Detect which cell encompasses the target text, then output its [x, y] center coordinate. 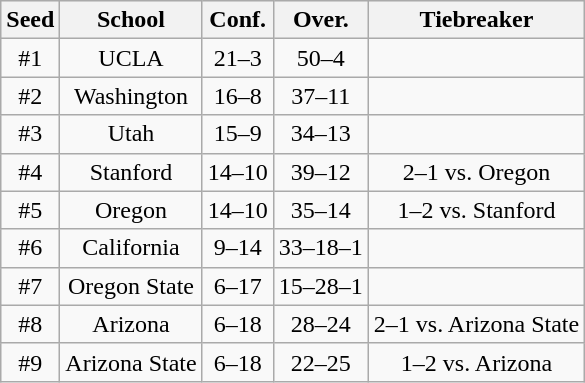
33–18–1 [320, 248]
#8 [30, 324]
Utah [131, 134]
28–24 [320, 324]
Tiebreaker [476, 20]
Conf. [238, 20]
#3 [30, 134]
Oregon State [131, 286]
21–3 [238, 58]
1–2 vs. Arizona [476, 362]
9–14 [238, 248]
1–2 vs. Stanford [476, 210]
#6 [30, 248]
35–14 [320, 210]
39–12 [320, 172]
22–25 [320, 362]
Oregon [131, 210]
Washington [131, 96]
Over. [320, 20]
California [131, 248]
UCLA [131, 58]
16–8 [238, 96]
#7 [30, 286]
6–17 [238, 286]
37–11 [320, 96]
15–28–1 [320, 286]
Arizona [131, 324]
2–1 vs. Arizona State [476, 324]
#4 [30, 172]
#1 [30, 58]
#2 [30, 96]
Arizona State [131, 362]
#5 [30, 210]
2–1 vs. Oregon [476, 172]
34–13 [320, 134]
50–4 [320, 58]
15–9 [238, 134]
School [131, 20]
#9 [30, 362]
Seed [30, 20]
Stanford [131, 172]
